Output the (X, Y) coordinate of the center of the cell containing the given text.  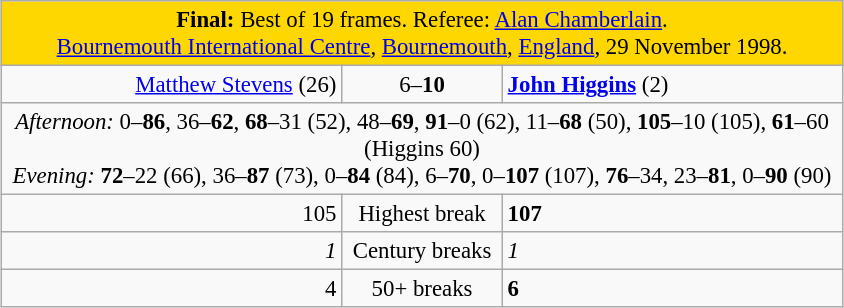
50+ breaks (422, 289)
6 (672, 289)
105 (172, 214)
Matthew Stevens (26) (172, 85)
Final: Best of 19 frames. Referee: Alan Chamberlain.Bournemouth International Centre, Bournemouth, England, 29 November 1998. (422, 34)
John Higgins (2) (672, 85)
Century breaks (422, 251)
107 (672, 214)
Highest break (422, 214)
4 (172, 289)
6–10 (422, 85)
